Detect which cell encompasses the target text, then output its (X, Y) center coordinate. 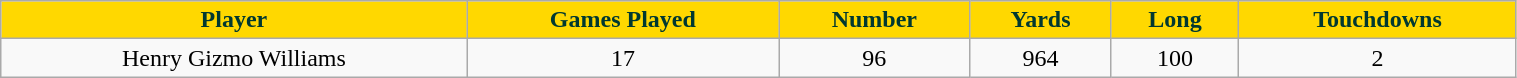
Games Played (623, 20)
100 (1175, 58)
Henry Gizmo Williams (234, 58)
2 (1378, 58)
Yards (1040, 20)
Long (1175, 20)
Touchdowns (1378, 20)
17 (623, 58)
Number (874, 20)
964 (1040, 58)
96 (874, 58)
Player (234, 20)
